For the text-containing cell, return its midpoint in (x, y) coordinate format. 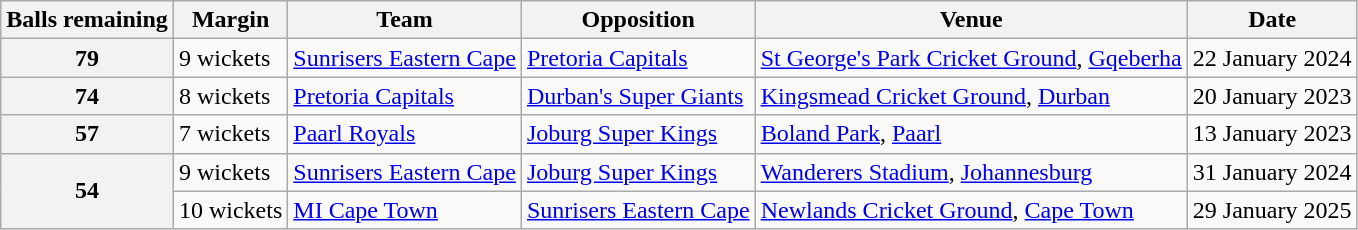
Wanderers Stadium, Johannesburg (971, 172)
8 wickets (230, 96)
29 January 2025 (1272, 210)
Opposition (638, 20)
Boland Park, Paarl (971, 134)
Durban's Super Giants (638, 96)
22 January 2024 (1272, 58)
31 January 2024 (1272, 172)
13 January 2023 (1272, 134)
Newlands Cricket Ground, Cape Town (971, 210)
Venue (971, 20)
Margin (230, 20)
57 (88, 134)
Date (1272, 20)
MI Cape Town (405, 210)
54 (88, 191)
Team (405, 20)
Balls remaining (88, 20)
Paarl Royals (405, 134)
20 January 2023 (1272, 96)
74 (88, 96)
Kingsmead Cricket Ground, Durban (971, 96)
7 wickets (230, 134)
St George's Park Cricket Ground, Gqeberha (971, 58)
79 (88, 58)
10 wickets (230, 210)
